Output the [x, y] coordinate of the center of the cell containing the given text.  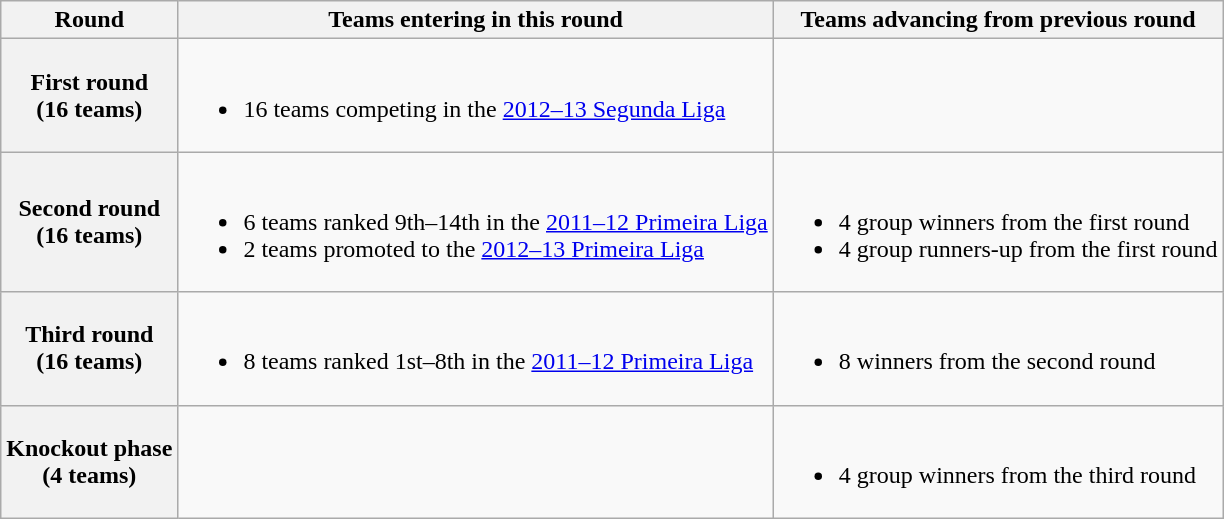
Round [90, 20]
Third round(16 teams) [90, 348]
4 group winners from the first round4 group runners-up from the first round [998, 222]
16 teams competing in the 2012–13 Segunda Liga [476, 96]
Teams advancing from previous round [998, 20]
First round(16 teams) [90, 96]
4 group winners from the third round [998, 462]
8 winners from the second round [998, 348]
6 teams ranked 9th–14th in the 2011–12 Primeira Liga2 teams promoted to the 2012–13 Primeira Liga [476, 222]
Teams entering in this round [476, 20]
Knockout phase(4 teams) [90, 462]
Second round(16 teams) [90, 222]
8 teams ranked 1st–8th in the 2011–12 Primeira Liga [476, 348]
